Capture the cell that displays the provided text and extract its (X, Y) central coordinate. 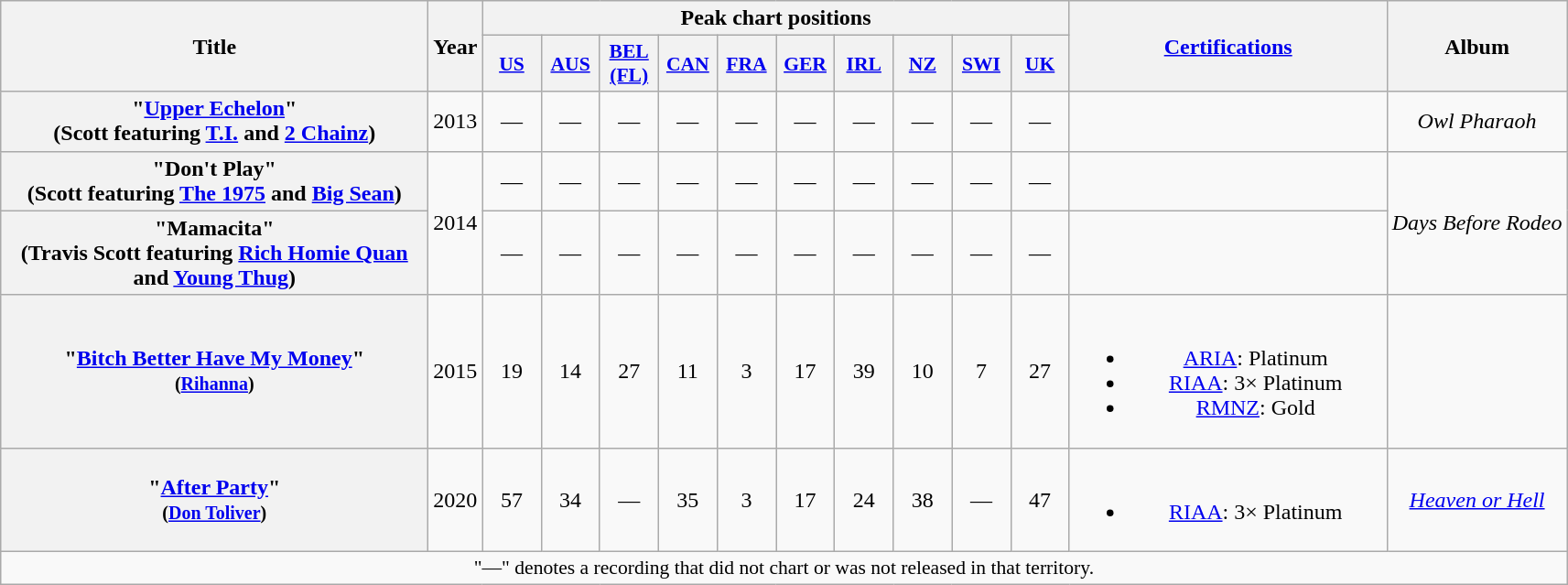
Year (456, 46)
Album (1477, 46)
35 (687, 500)
Days Before Rodeo (1477, 223)
"Don't Play"(Scott featuring The 1975 and Big Sean) (214, 181)
"—" denotes a recording that did not chart or was not released in that territory. (784, 568)
BEL(FL) (629, 64)
AUS (570, 64)
IRL (864, 64)
2020 (456, 500)
34 (570, 500)
"Upper Echelon"(Scott featuring T.I. and 2 Chainz) (214, 121)
39 (864, 372)
RIAA: 3× Platinum (1228, 500)
FRA (746, 64)
24 (864, 500)
"Bitch Better Have My Money"(Rihanna) (214, 372)
2013 (456, 121)
NZ (923, 64)
GER (806, 64)
14 (570, 372)
CAN (687, 64)
UK (1040, 64)
Certifications (1228, 46)
"Mamacita"(Travis Scott featuring Rich Homie Quan and Young Thug) (214, 253)
10 (923, 372)
11 (687, 372)
Owl Pharaoh (1477, 121)
38 (923, 500)
47 (1040, 500)
"After Party"(Don Toliver) (214, 500)
Title (214, 46)
2014 (456, 223)
57 (512, 500)
Heaven or Hell (1477, 500)
7 (981, 372)
US (512, 64)
SWI (981, 64)
19 (512, 372)
2015 (456, 372)
ARIA: PlatinumRIAA: 3× PlatinumRMNZ: Gold (1228, 372)
Peak chart positions (776, 18)
